Return the (x, y) coordinate for the center point of the cell that contains the specified text.  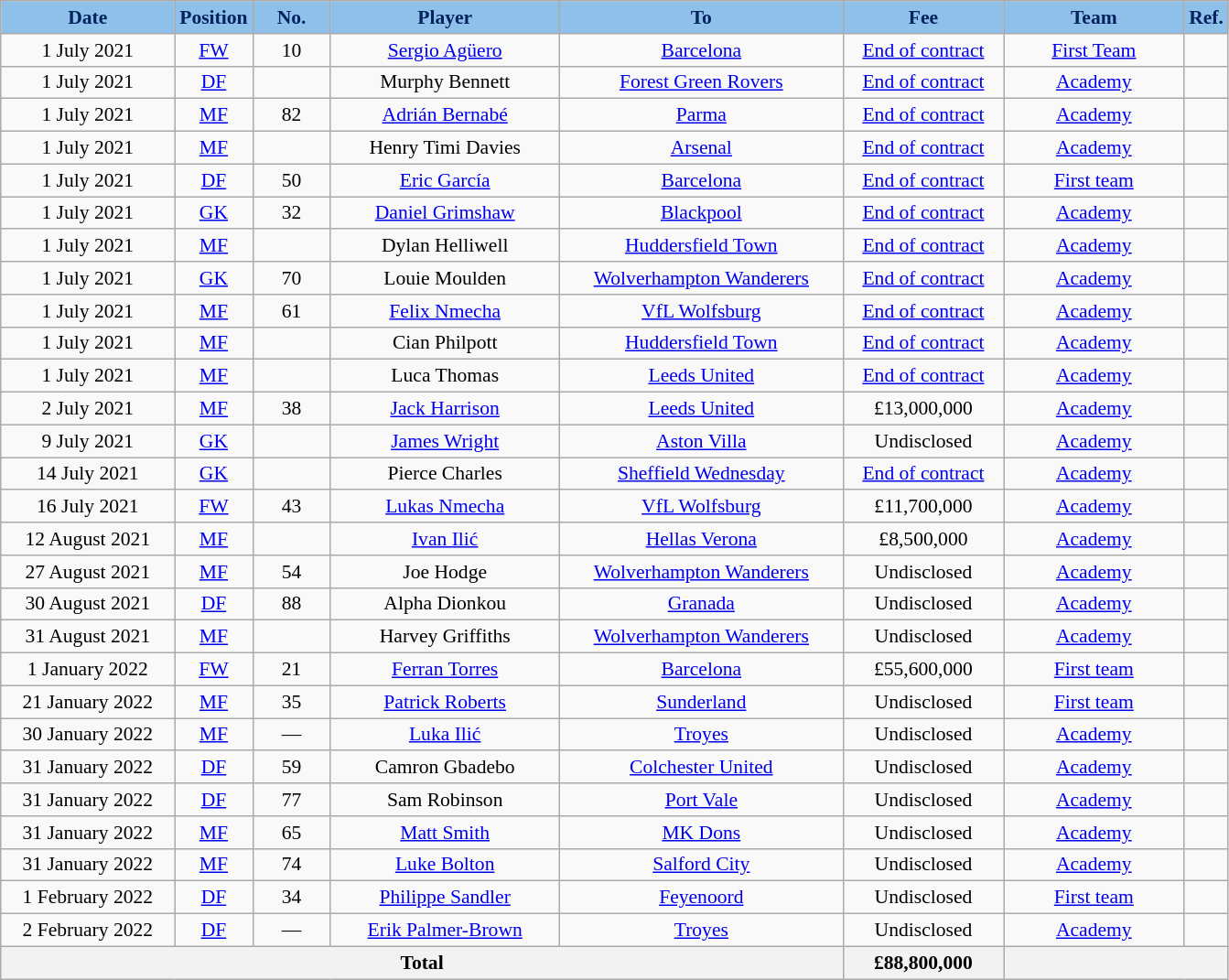
88 (291, 604)
54 (291, 572)
82 (291, 115)
Murphy Bennett (445, 82)
Joe Hodge (445, 572)
Forest Green Rovers (701, 82)
Port Vale (701, 800)
Feyenoord (701, 898)
Date (88, 17)
21 (291, 670)
1 February 2022 (88, 898)
61 (291, 311)
Harvey Griffiths (445, 637)
38 (291, 409)
43 (291, 507)
Position (214, 17)
30 January 2022 (88, 735)
Henry Timi Davies (445, 148)
Felix Nmecha (445, 311)
35 (291, 702)
74 (291, 865)
Hellas Verona (701, 539)
MK Dons (701, 833)
Sheffield Wednesday (701, 474)
Louie Moulden (445, 278)
No. (291, 17)
£8,500,000 (922, 539)
Arsenal (701, 148)
9 July 2021 (88, 441)
Player (445, 17)
21 January 2022 (88, 702)
To (701, 17)
£88,800,000 (922, 963)
Erik Palmer-Brown (445, 931)
Dylan Helliwell (445, 246)
Philippe Sandler (445, 898)
Pierce Charles (445, 474)
34 (291, 898)
James Wright (445, 441)
Fee (922, 17)
Cian Philpott (445, 343)
£11,700,000 (922, 507)
10 (291, 50)
Alpha Dionkou (445, 604)
Parma (701, 115)
£13,000,000 (922, 409)
Daniel Grimshaw (445, 213)
Sergio Agüero (445, 50)
Total (423, 963)
Camron Gbadebo (445, 768)
Ferran Torres (445, 670)
70 (291, 278)
50 (291, 180)
Colchester United (701, 768)
77 (291, 800)
32 (291, 213)
Luca Thomas (445, 376)
Adrián Bernabé (445, 115)
2 February 2022 (88, 931)
Sunderland (701, 702)
Team (1094, 17)
30 August 2021 (88, 604)
Luke Bolton (445, 865)
27 August 2021 (88, 572)
31 August 2021 (88, 637)
59 (291, 768)
Lukas Nmecha (445, 507)
2 July 2021 (88, 409)
Aston Villa (701, 441)
Sam Robinson (445, 800)
Jack Harrison (445, 409)
1 January 2022 (88, 670)
Patrick Roberts (445, 702)
First Team (1094, 50)
Ref. (1206, 17)
16 July 2021 (88, 507)
£55,600,000 (922, 670)
Ivan Ilić (445, 539)
Salford City (701, 865)
65 (291, 833)
Granada (701, 604)
Luka Ilić (445, 735)
Eric García (445, 180)
Matt Smith (445, 833)
14 July 2021 (88, 474)
Blackpool (701, 213)
12 August 2021 (88, 539)
